Capture the cell that displays the provided text and extract its [X, Y] central coordinate. 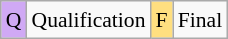
Qualification [89, 20]
Q [14, 20]
Final [200, 20]
F [162, 20]
